Scan for the cell matching the given text and deliver its [X, Y] coordinate at center. 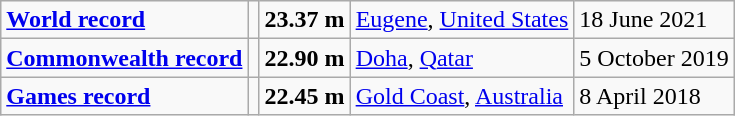
22.45 m [304, 96]
Gold Coast, Australia [462, 96]
23.37 m [304, 20]
Commonwealth record [124, 58]
Eugene, United States [462, 20]
Doha, Qatar [462, 58]
18 June 2021 [654, 20]
22.90 m [304, 58]
8 April 2018 [654, 96]
5 October 2019 [654, 58]
Games record [124, 96]
World record [124, 20]
